Find where the given text appears and provide that cell's center as [x, y] coordinate. 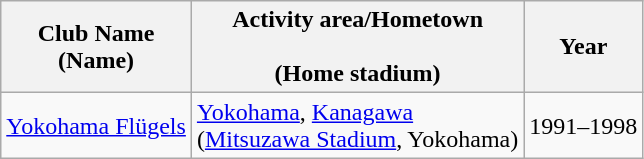
Year [584, 47]
Yokohama, Kanagawa(Mitsuzawa Stadium, Yokohama) [357, 126]
1991–1998 [584, 126]
Yokohama Flügels [96, 126]
Club Name(Name) [96, 47]
Activity area/Hometown(Home stadium) [357, 47]
